Return the [X, Y] coordinate for the center point of the cell that contains the specified text.  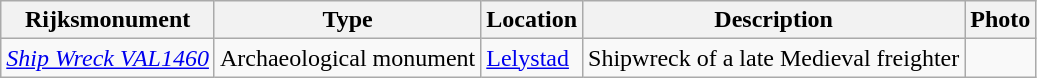
Shipwreck of a late Medieval freighter [774, 58]
Location [532, 20]
Type [347, 20]
Description [774, 20]
Archaeological monument [347, 58]
Rijksmonument [108, 20]
Ship Wreck VAL1460 [108, 58]
Lelystad [532, 58]
Photo [1000, 20]
